Output the (X, Y) coordinate of the center of the cell containing the given text.  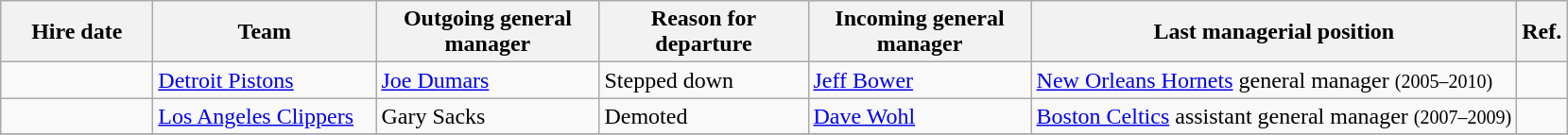
Joe Dumars (488, 80)
Team (265, 32)
Detroit Pistons (265, 80)
Jeff Bower (920, 80)
Stepped down (703, 80)
Outgoing general manager (488, 32)
Hire date (78, 32)
Boston Celtics assistant general manager (2007–2009) (1274, 116)
New Orleans Hornets general manager (2005–2010) (1274, 80)
Dave Wohl (920, 116)
Reason for departure (703, 32)
Gary Sacks (488, 116)
Demoted (703, 116)
Incoming general manager (920, 32)
Ref. (1542, 32)
Last managerial position (1274, 32)
Los Angeles Clippers (265, 116)
